Provide the [X, Y] coordinate of the cell's center where the given text is located.  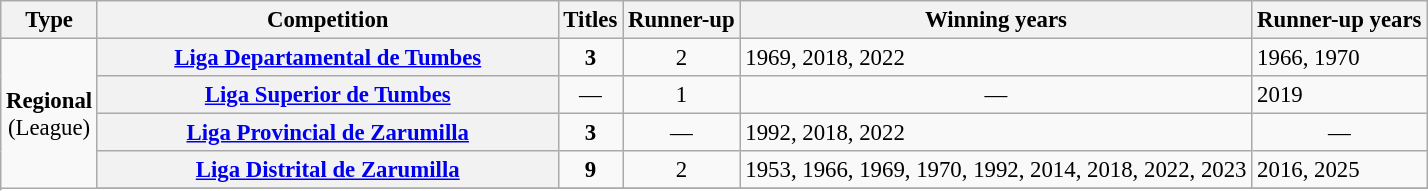
2019 [1340, 95]
2016, 2025 [1340, 170]
1969, 2018, 2022 [996, 58]
Runner-up [682, 20]
Liga Superior de Tumbes [328, 95]
Liga Provincial de Zarumilla [328, 133]
1953, 1966, 1969, 1970, 1992, 2014, 2018, 2022, 2023 [996, 170]
Liga Departamental de Tumbes [328, 58]
Competition [328, 20]
Regional(League) [50, 114]
1 [682, 95]
9 [590, 170]
Type [50, 20]
1966, 1970 [1340, 58]
Titles [590, 20]
Winning years [996, 20]
1992, 2018, 2022 [996, 133]
Liga Distrital de Zarumilla [328, 170]
Runner-up years [1340, 20]
